Pinpoint the cell where the given text exists, returning its [X, Y] midpoint coordinate. 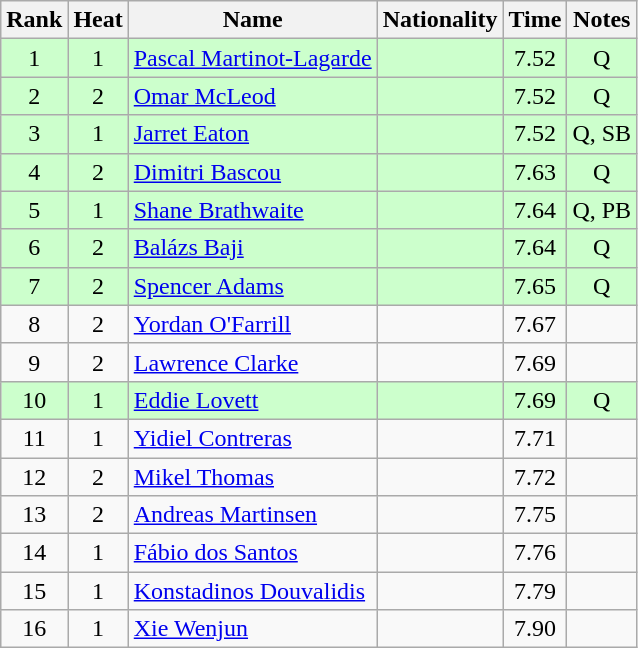
7.75 [535, 515]
Shane Brathwaite [252, 210]
Q, SB [602, 134]
8 [34, 324]
Notes [602, 20]
10 [34, 400]
9 [34, 362]
Balázs Baji [252, 248]
Eddie Lovett [252, 400]
7.72 [535, 477]
11 [34, 438]
Rank [34, 20]
3 [34, 134]
Omar McLeod [252, 96]
Time [535, 20]
Nationality [440, 20]
Jarret Eaton [252, 134]
14 [34, 553]
Q, PB [602, 210]
12 [34, 477]
7.79 [535, 591]
Dimitri Bascou [252, 172]
Konstadinos Douvalidis [252, 591]
Fábio dos Santos [252, 553]
Yidiel Contreras [252, 438]
7.90 [535, 629]
Lawrence Clarke [252, 362]
16 [34, 629]
Name [252, 20]
5 [34, 210]
Yordan O'Farrill [252, 324]
15 [34, 591]
Mikel Thomas [252, 477]
Xie Wenjun [252, 629]
7.63 [535, 172]
Heat [98, 20]
Andreas Martinsen [252, 515]
6 [34, 248]
4 [34, 172]
13 [34, 515]
7 [34, 286]
7.76 [535, 553]
7.71 [535, 438]
Pascal Martinot-Lagarde [252, 58]
Spencer Adams [252, 286]
7.67 [535, 324]
7.65 [535, 286]
